Extract the (X, Y) coordinate from the center of the cell holding the provided text.  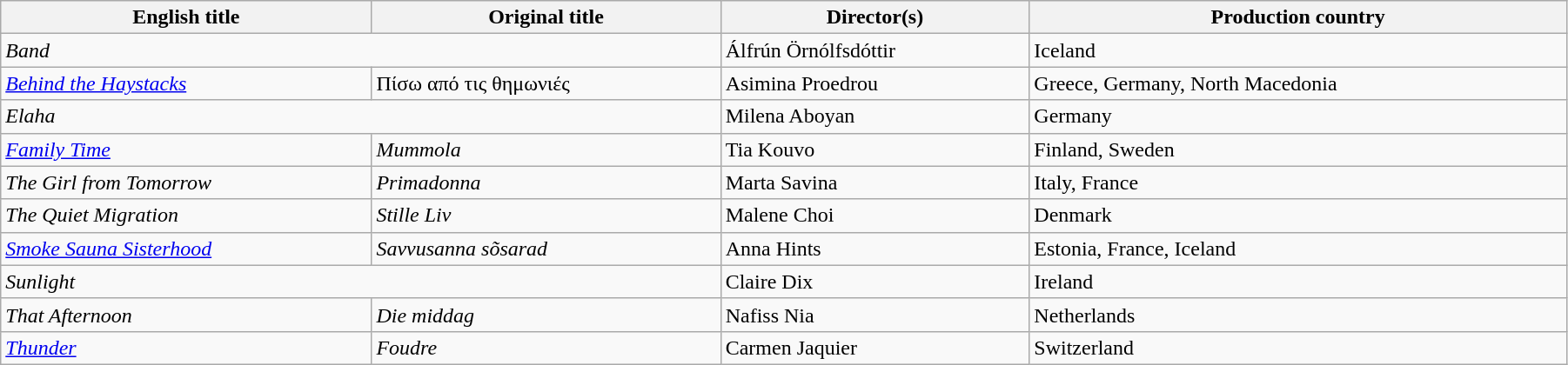
Claire Dix (875, 282)
Marta Savina (875, 182)
Germany (1298, 116)
Denmark (1298, 216)
Primadonna (546, 182)
Finland, Sweden (1298, 149)
Álfrún Örnólfsdóttir (875, 50)
Asimina Proedrou (875, 83)
The Girl from Tomorrow (186, 182)
Iceland (1298, 50)
Malene Choi (875, 216)
Foudre (546, 348)
Original title (546, 17)
Sunlight (360, 282)
Savvusanna sõsarad (546, 249)
Ireland (1298, 282)
Production country (1298, 17)
Behind the Haystacks (186, 83)
Tia Kouvo (875, 149)
Family Time (186, 149)
Thunder (186, 348)
Anna Hints (875, 249)
Greece, Germany, North Macedonia (1298, 83)
Carmen Jaquier (875, 348)
Estonia, France, Iceland (1298, 249)
Die middag (546, 315)
Netherlands (1298, 315)
Stille Liv (546, 216)
Switzerland (1298, 348)
Milena Aboyan (875, 116)
Smoke Sauna Sisterhood (186, 249)
Italy, France (1298, 182)
The Quiet Migration (186, 216)
Elaha (360, 116)
Band (360, 50)
That Afternoon (186, 315)
Director(s) (875, 17)
Nafiss Nia (875, 315)
English title (186, 17)
Mummola (546, 149)
Πίσω από τις θημωνιές (546, 83)
